Search for the cell housing the specified text and yield its (x, y) center coordinate. 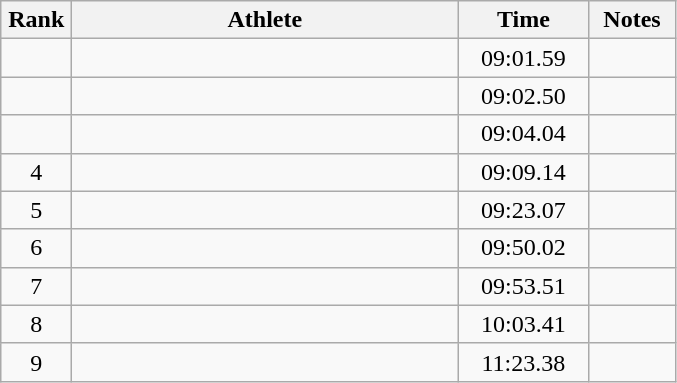
8 (36, 324)
Athlete (265, 20)
09:50.02 (524, 248)
09:01.59 (524, 58)
6 (36, 248)
9 (36, 362)
4 (36, 172)
Time (524, 20)
Rank (36, 20)
Notes (632, 20)
09:04.04 (524, 134)
7 (36, 286)
09:53.51 (524, 286)
09:02.50 (524, 96)
11:23.38 (524, 362)
10:03.41 (524, 324)
09:09.14 (524, 172)
09:23.07 (524, 210)
5 (36, 210)
